Determine the (X, Y) coordinate at the center of the cell enclosing the given text.  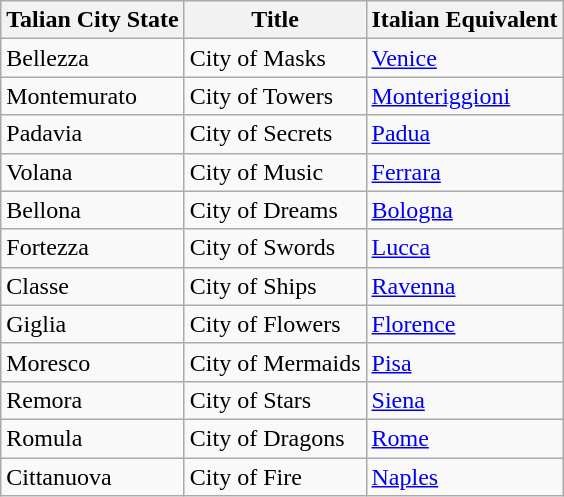
Moresco (93, 362)
Romula (93, 438)
Pisa (464, 362)
Naples (464, 477)
Cittanuova (93, 477)
Montemurato (93, 96)
Giglia (93, 324)
City of Music (275, 172)
Padua (464, 134)
Venice (464, 58)
Classe (93, 286)
City of Swords (275, 248)
City of Dreams (275, 210)
Bellona (93, 210)
Volana (93, 172)
City of Dragons (275, 438)
City of Flowers (275, 324)
City of Towers (275, 96)
Italian Equivalent (464, 20)
City of Stars (275, 400)
Padavia (93, 134)
City of Secrets (275, 134)
Fortezza (93, 248)
Rome (464, 438)
City of Fire (275, 477)
Bologna (464, 210)
Bellezza (93, 58)
Monteriggioni (464, 96)
Lucca (464, 248)
Talian City State (93, 20)
City of Ships (275, 286)
Florence (464, 324)
City of Mermaids (275, 362)
Remora (93, 400)
Ravenna (464, 286)
Siena (464, 400)
Title (275, 20)
Ferrara (464, 172)
City of Masks (275, 58)
